Extract the (X, Y) coordinate from the center of the cell holding the provided text.  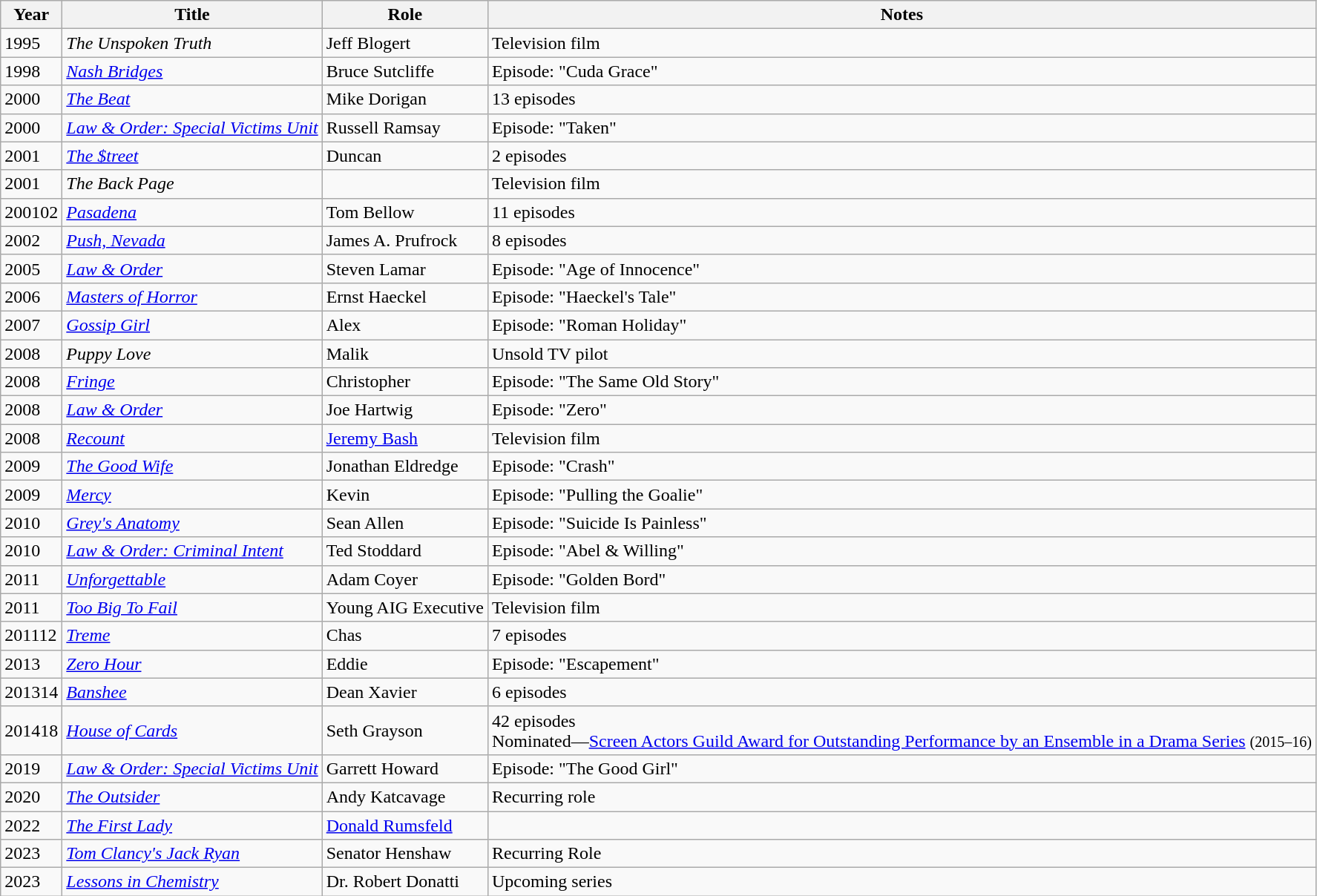
Episode: "Escapement" (901, 664)
Zero Hour (192, 664)
Seth Grayson (405, 730)
Unsold TV pilot (901, 354)
Jonathan Eldredge (405, 467)
Chas (405, 636)
Episode: "Suicide Is Painless" (901, 523)
Episode: "Age of Innocence" (901, 269)
Sean Allen (405, 523)
2019 (31, 768)
The Good Wife (192, 467)
201314 (31, 692)
Joe Hartwig (405, 410)
Fringe (192, 382)
Jeff Blogert (405, 43)
42 episodesNominated—Screen Actors Guild Award for Outstanding Performance by an Ensemble in a Drama Series (2015–16) (901, 730)
200102 (31, 212)
Young AIG Executive (405, 607)
Gossip Girl (192, 325)
Ernst Haeckel (405, 297)
Kevin (405, 495)
2007 (31, 325)
Malik (405, 354)
2 episodes (901, 156)
11 episodes (901, 212)
6 episodes (901, 692)
2013 (31, 664)
Episode: "Pulling the Goalie" (901, 495)
Mercy (192, 495)
Upcoming series (901, 882)
The Back Page (192, 184)
Episode: "Roman Holiday" (901, 325)
2022 (31, 826)
Christopher (405, 382)
Episode: "Cuda Grace" (901, 71)
Donald Rumsfeld (405, 826)
Dean Xavier (405, 692)
Banshee (192, 692)
Grey's Anatomy (192, 523)
Russell Ramsay (405, 128)
Garrett Howard (405, 768)
Alex (405, 325)
Adam Coyer (405, 579)
Pasadena (192, 212)
James A. Prufrock (405, 240)
The Unspoken Truth (192, 43)
Push, Nevada (192, 240)
The $treet (192, 156)
Andy Katcavage (405, 797)
Lessons in Chemistry (192, 882)
Too Big To Fail (192, 607)
201112 (31, 636)
Episode: "The Same Old Story" (901, 382)
Role (405, 15)
Duncan (405, 156)
Episode: "Haeckel's Tale" (901, 297)
Recurring role (901, 797)
The Beat (192, 99)
Law & Order: Criminal Intent (192, 551)
13 episodes (901, 99)
Recurring Role (901, 854)
Tom Bellow (405, 212)
Steven Lamar (405, 269)
Title (192, 15)
Unforgettable (192, 579)
201418 (31, 730)
Eddie (405, 664)
1995 (31, 43)
Episode: "Taken" (901, 128)
House of Cards (192, 730)
Puppy Love (192, 354)
Masters of Horror (192, 297)
Tom Clancy's Jack Ryan (192, 854)
7 episodes (901, 636)
Year (31, 15)
Treme (192, 636)
2005 (31, 269)
8 episodes (901, 240)
2002 (31, 240)
Ted Stoddard (405, 551)
Episode: "Crash" (901, 467)
Mike Dorigan (405, 99)
2006 (31, 297)
Bruce Sutcliffe (405, 71)
Recount (192, 438)
Dr. Robert Donatti (405, 882)
Episode: "Golden Bord" (901, 579)
Nash Bridges (192, 71)
Episode: "Zero" (901, 410)
The Outsider (192, 797)
Episode: "Abel & Willing" (901, 551)
1998 (31, 71)
Jeremy Bash (405, 438)
Episode: "The Good Girl" (901, 768)
2020 (31, 797)
Notes (901, 15)
The First Lady (192, 826)
Senator Henshaw (405, 854)
